Output the [X, Y] coordinate of the center of the cell containing the given text.  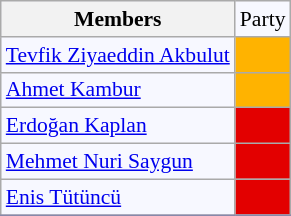
Enis Tütüncü [118, 197]
Erdoğan Kaplan [118, 126]
Ahmet Kambur [118, 90]
Members [118, 19]
Mehmet Nuri Saygun [118, 162]
Party [263, 19]
Tevfik Ziyaeddin Akbulut [118, 55]
